Output the [x, y] coordinate of the center of the cell containing the given text.  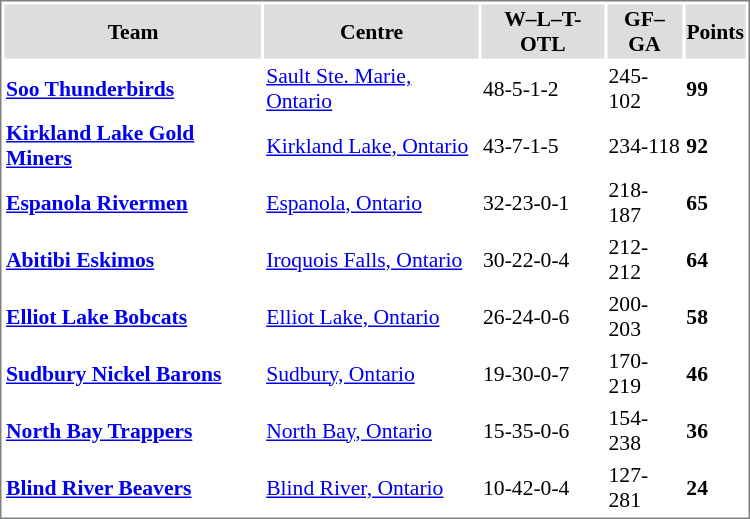
Espanola Rivermen [132, 203]
Elliot Lake Bobcats [132, 317]
19-30-0-7 [544, 373]
Iroquois Falls, Ontario [372, 259]
Sault Ste. Marie, Ontario [372, 89]
Abitibi Eskimos [132, 259]
58 [716, 317]
North Bay Trappers [132, 431]
Soo Thunderbirds [132, 89]
245-102 [644, 89]
212-212 [644, 259]
Sudbury Nickel Barons [132, 373]
Team [132, 31]
32-23-0-1 [544, 203]
99 [716, 89]
64 [716, 259]
North Bay, Ontario [372, 431]
154-238 [644, 431]
65 [716, 203]
Blind River Beavers [132, 487]
48-5-1-2 [544, 89]
218-187 [644, 203]
Sudbury, Ontario [372, 373]
92 [716, 145]
Kirkland Lake, Ontario [372, 145]
GF–GA [644, 31]
127-281 [644, 487]
24 [716, 487]
46 [716, 373]
Kirkland Lake Gold Miners [132, 145]
W–L–T-OTL [544, 31]
36 [716, 431]
26-24-0-6 [544, 317]
200-203 [644, 317]
30-22-0-4 [544, 259]
Blind River, Ontario [372, 487]
15-35-0-6 [544, 431]
Elliot Lake, Ontario [372, 317]
10-42-0-4 [544, 487]
Espanola, Ontario [372, 203]
43-7-1-5 [544, 145]
Points [716, 31]
Centre [372, 31]
170-219 [644, 373]
234-118 [644, 145]
